Capture the cell that displays the provided text and extract its (x, y) central coordinate. 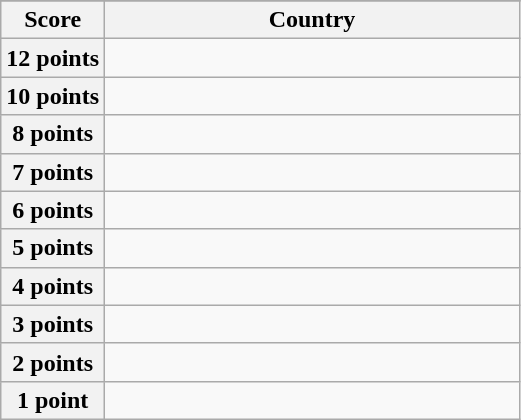
5 points (53, 248)
7 points (53, 172)
1 point (53, 400)
8 points (53, 134)
Country (312, 20)
10 points (53, 96)
3 points (53, 324)
Score (53, 20)
12 points (53, 58)
2 points (53, 362)
4 points (53, 286)
6 points (53, 210)
